Return (X, Y) of the center of cell containing provided text 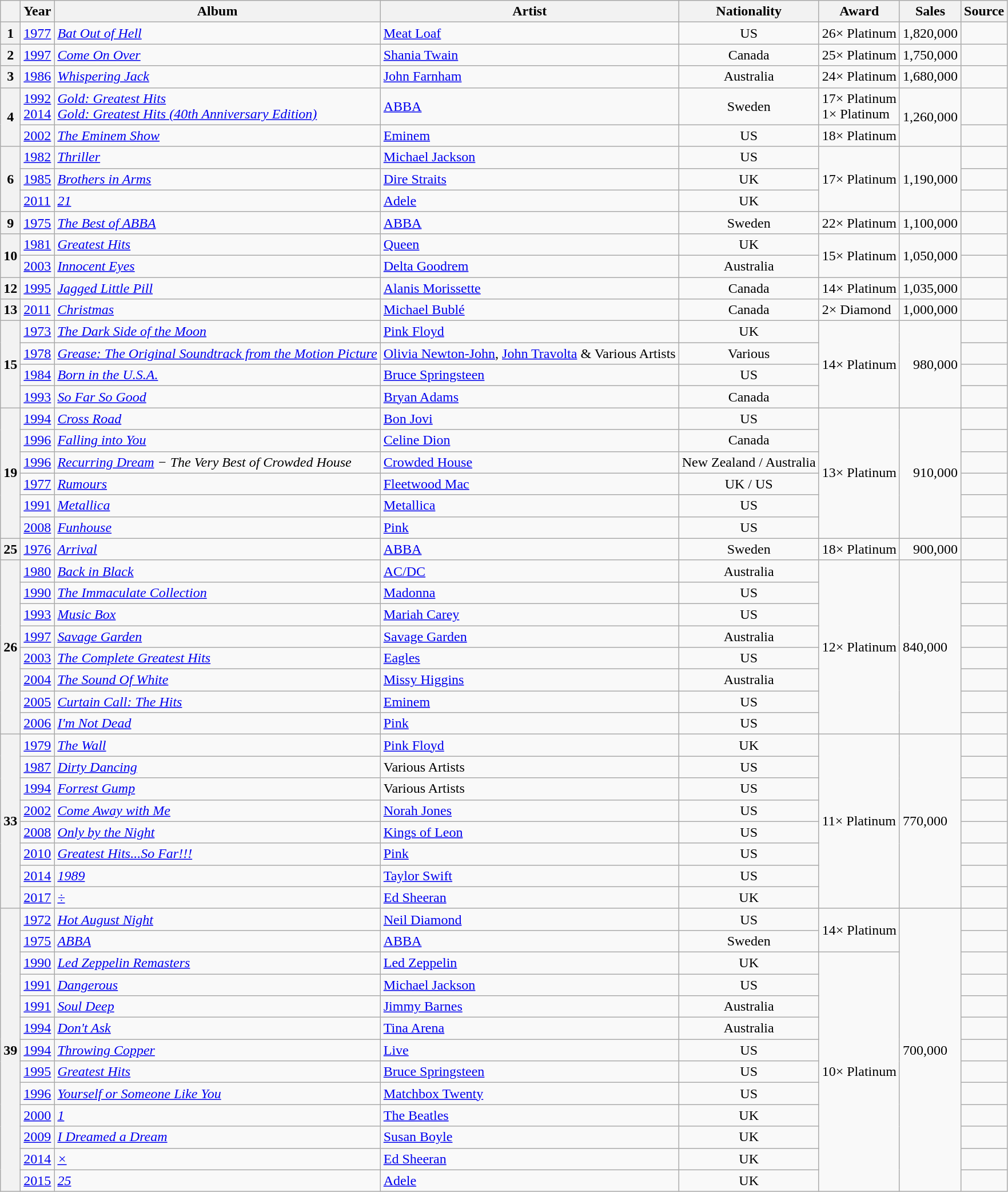
Shania Twain (529, 55)
Only by the Night (217, 832)
2005 (38, 702)
Whispering Jack (217, 77)
Artist (529, 11)
6 (10, 179)
Madonna (529, 593)
Susan Boyle (529, 1137)
Arrival (217, 549)
1,000,000 (930, 310)
Funhouse (217, 527)
1973 (38, 332)
1,820,000 (930, 33)
980,000 (930, 364)
26 (10, 647)
Meat Loaf (529, 33)
Mariah Carey (529, 614)
Hot August Night (217, 919)
Falling into You (217, 440)
1987 (38, 767)
Alanis Morissette (529, 288)
19922014 (38, 106)
The Wall (217, 745)
Queen (529, 244)
1981 (38, 244)
Led Zeppelin (529, 963)
1978 (38, 353)
Dirty Dancing (217, 767)
Sales (930, 11)
1,050,000 (930, 255)
Bon Jovi (529, 419)
2010 (38, 854)
1,680,000 (930, 77)
2017 (38, 897)
New Zealand / Australia (749, 462)
Celine Dion (529, 440)
Grease: The Original Soundtrack from the Motion Picture (217, 353)
Come On Over (217, 55)
Dire Straits (529, 179)
10 (10, 255)
Innocent Eyes (217, 266)
The Beatles (529, 1115)
900,000 (930, 549)
13 (10, 310)
I Dreamed a Dream (217, 1137)
Brothers in Arms (217, 179)
33 (10, 821)
Neil Diamond (529, 919)
Tina Arena (529, 1028)
Award (859, 11)
Norah Jones (529, 810)
10× Platinum (859, 1072)
Year (38, 11)
Live (529, 1050)
Source (985, 11)
1,100,000 (930, 222)
1989 (217, 876)
2004 (38, 680)
Olivia Newton-John, John Travolta & Various Artists (529, 353)
Jimmy Barnes (529, 1007)
700,000 (930, 1050)
1980 (38, 571)
Back in Black (217, 571)
Come Away with Me (217, 810)
Taylor Swift (529, 876)
John Farnham (529, 77)
2 (10, 55)
17× Platinum 1× Platinum (859, 106)
Michael Bublé (529, 310)
2009 (38, 1137)
770,000 (930, 821)
So Far So Good (217, 397)
12× Platinum (859, 647)
1982 (38, 157)
The Eminem Show (217, 136)
× (217, 1159)
19 (10, 473)
Don't Ask (217, 1028)
39 (10, 1050)
The Sound Of White (217, 680)
The Immaculate Collection (217, 593)
I'm Not Dead (217, 724)
The Complete Greatest Hits (217, 658)
2000 (38, 1115)
1,750,000 (930, 55)
Kings of Leon (529, 832)
Christmas (217, 310)
2006 (38, 724)
1979 (38, 745)
13× Platinum (859, 473)
Various (749, 353)
1972 (38, 919)
17× Platinum (859, 179)
2015 (38, 1181)
15× Platinum (859, 255)
Rumours (217, 484)
25× Platinum (859, 55)
26× Platinum (859, 33)
Crowded House (529, 462)
3 (10, 77)
Jagged Little Pill (217, 288)
Nationality (749, 11)
24× Platinum (859, 77)
1984 (38, 375)
Music Box (217, 614)
22× Platinum (859, 222)
UK / US (749, 484)
Curtain Call: The Hits (217, 702)
910,000 (930, 473)
1,260,000 (930, 117)
Recurring Dream − The Very Best of Crowded House (217, 462)
The Dark Side of the Moon (217, 332)
Bryan Adams (529, 397)
Soul Deep (217, 1007)
Born in the U.S.A. (217, 375)
Forrest Gump (217, 789)
Greatest Hits...So Far!!! (217, 854)
2× Diamond (859, 310)
Matchbox Twenty (529, 1094)
1976 (38, 549)
Missy Higgins (529, 680)
4 (10, 117)
Fleetwood Mac (529, 484)
Gold: Greatest HitsGold: Greatest Hits (40th Anniversary Edition) (217, 106)
840,000 (930, 647)
1,190,000 (930, 179)
11× Platinum (859, 821)
AC/DC (529, 571)
Yourself or Someone Like You (217, 1094)
Led Zeppelin Remasters (217, 963)
Eagles (529, 658)
Delta Goodrem (529, 266)
1986 (38, 77)
Dangerous (217, 984)
The Best of ABBA (217, 222)
Bat Out of Hell (217, 33)
Throwing Copper (217, 1050)
15 (10, 364)
9 (10, 222)
Album (217, 11)
Thriller (217, 157)
1,035,000 (930, 288)
1985 (38, 179)
12 (10, 288)
21 (217, 201)
Cross Road (217, 419)
÷ (217, 897)
